Pinpoint the cell where the given text exists, returning its (x, y) midpoint coordinate. 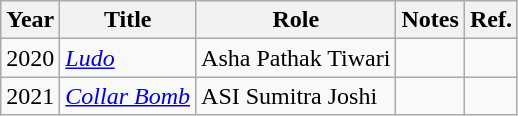
2021 (30, 96)
Ref. (490, 20)
Title (128, 20)
Notes (430, 20)
Collar Bomb (128, 96)
2020 (30, 58)
Year (30, 20)
Asha Pathak Tiwari (296, 58)
Ludo (128, 58)
ASI Sumitra Joshi (296, 96)
Role (296, 20)
